Search for the cell housing the specified text and yield its (X, Y) center coordinate. 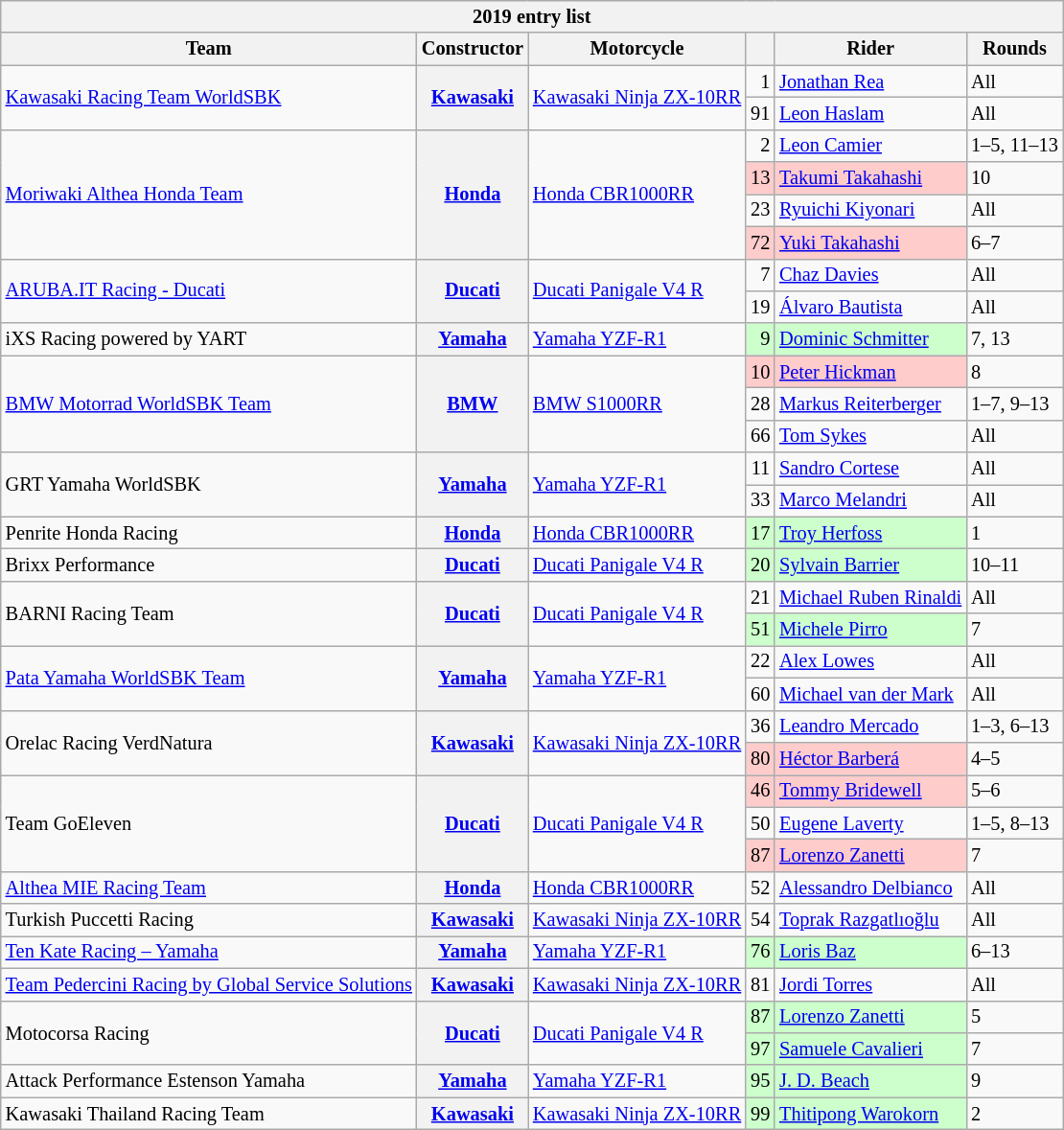
Tom Sykes (870, 436)
28 (760, 404)
5 (1014, 1017)
Sylvain Barrier (870, 565)
46 (760, 791)
19 (760, 307)
J. D. Beach (870, 1081)
51 (760, 630)
1–3, 6–13 (1014, 726)
1–5, 8–13 (1014, 823)
Takumi Takahashi (870, 178)
Thitipong Warokorn (870, 1114)
BMW Motorrad WorldSBK Team (209, 404)
BMW S1000RR (636, 404)
Orelac Racing VerdNatura (209, 742)
Toprak Razgatlıoğlu (870, 920)
22 (760, 661)
Moriwaki Althea Honda Team (209, 194)
36 (760, 726)
Althea MIE Racing Team (209, 888)
GRT Yamaha WorldSBK (209, 485)
Leon Haslam (870, 113)
Kawasaki Racing Team WorldSBK (209, 98)
1–5, 11–13 (1014, 146)
6–13 (1014, 952)
76 (760, 952)
Team (209, 49)
5–6 (1014, 791)
Alex Lowes (870, 661)
Loris Baz (870, 952)
Rounds (1014, 49)
ARUBA.IT Racing - Ducati (209, 291)
11 (760, 469)
99 (760, 1114)
8 (1014, 372)
Yuki Takahashi (870, 242)
Alessandro Delbianco (870, 888)
6–7 (1014, 242)
iXS Racing powered by YART (209, 339)
2019 entry list (532, 16)
Leandro Mercado (870, 726)
Marco Melandri (870, 500)
BARNI Racing Team (209, 613)
97 (760, 1049)
17 (760, 533)
13 (760, 178)
BMW (473, 404)
Jonathan Rea (870, 81)
Héctor Barberá (870, 758)
60 (760, 694)
Kawasaki Thailand Racing Team (209, 1114)
80 (760, 758)
Dominic Schmitter (870, 339)
Michele Pirro (870, 630)
Motocorsa Racing (209, 1033)
54 (760, 920)
Ten Kate Racing – Yamaha (209, 952)
Michael van der Mark (870, 694)
23 (760, 210)
Michael Ruben Rinaldi (870, 597)
20 (760, 565)
Attack Performance Estenson Yamaha (209, 1081)
Chaz Davies (870, 275)
Team GoEleven (209, 822)
33 (760, 500)
Samuele Cavalieri (870, 1049)
Álvaro Bautista (870, 307)
21 (760, 597)
Penrite Honda Racing (209, 533)
Eugene Laverty (870, 823)
72 (760, 242)
Rider (870, 49)
Sandro Cortese (870, 469)
52 (760, 888)
Turkish Puccetti Racing (209, 920)
Constructor (473, 49)
Peter Hickman (870, 372)
66 (760, 436)
Troy Herfoss (870, 533)
95 (760, 1081)
Team Pedercini Racing by Global Service Solutions (209, 984)
7, 13 (1014, 339)
1–7, 9–13 (1014, 404)
Jordi Torres (870, 984)
Motorcycle (636, 49)
10–11 (1014, 565)
81 (760, 984)
Tommy Bridewell (870, 791)
91 (760, 113)
Ryuichi Kiyonari (870, 210)
4–5 (1014, 758)
Leon Camier (870, 146)
Markus Reiterberger (870, 404)
Pata Yamaha WorldSBK Team (209, 677)
50 (760, 823)
Brixx Performance (209, 565)
